From the cell containing the given text, extract its center point as [x, y] coordinate. 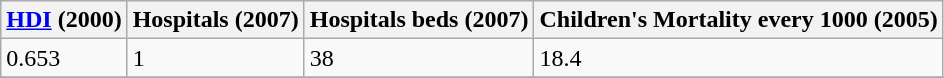
Children's Mortality every 1000 (2005) [738, 20]
Hospitals beds (2007) [419, 20]
18.4 [738, 58]
38 [419, 58]
0.653 [64, 58]
1 [216, 58]
HDI (2000) [64, 20]
Hospitals (2007) [216, 20]
